Output the [X, Y] coordinate of the center of the cell containing the given text.  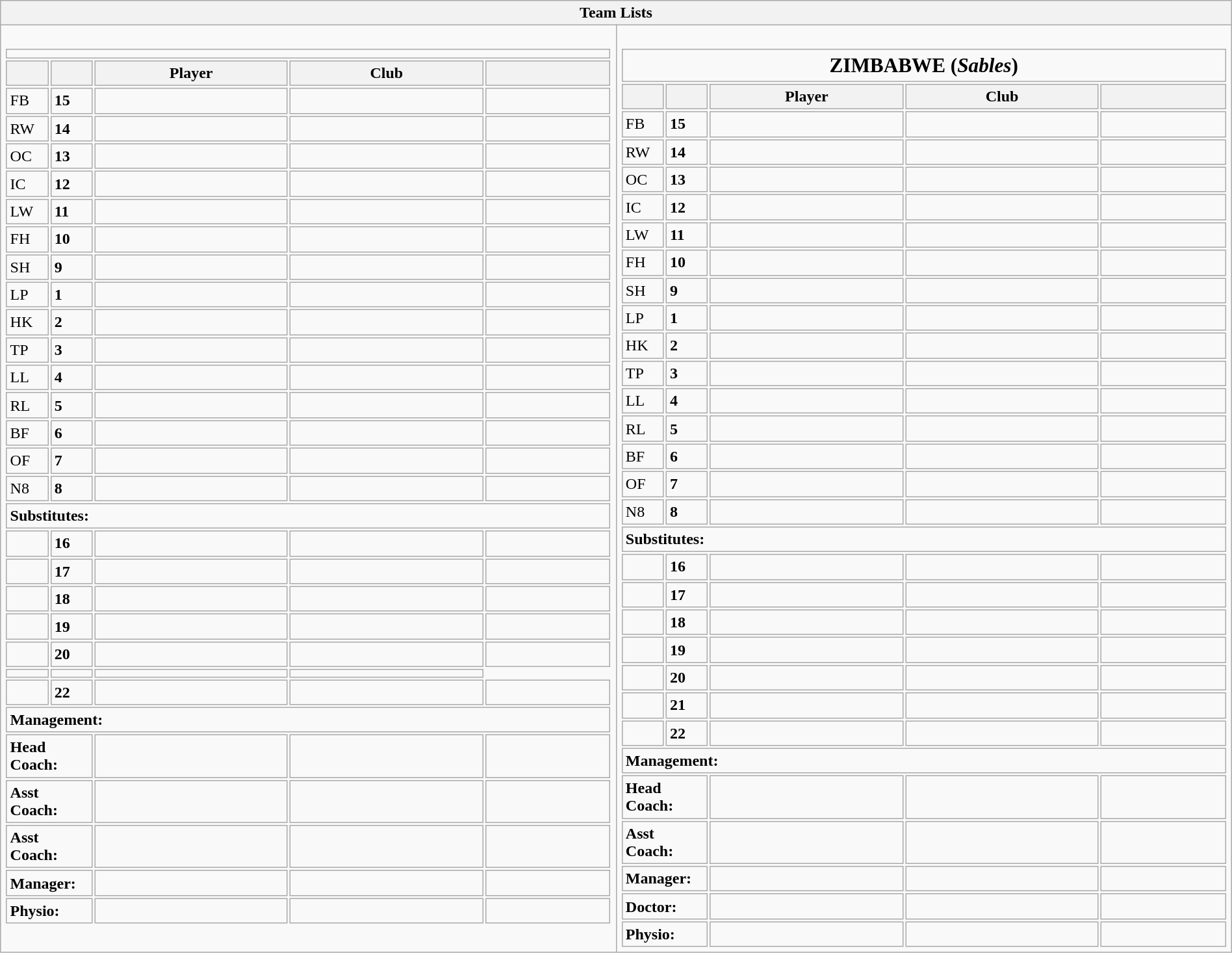
Doctor: [665, 907]
Team Lists [616, 13]
21 [687, 705]
ZIMBABWE (Sables) [924, 65]
